Pinpoint the cell where the given text exists, returning its [x, y] midpoint coordinate. 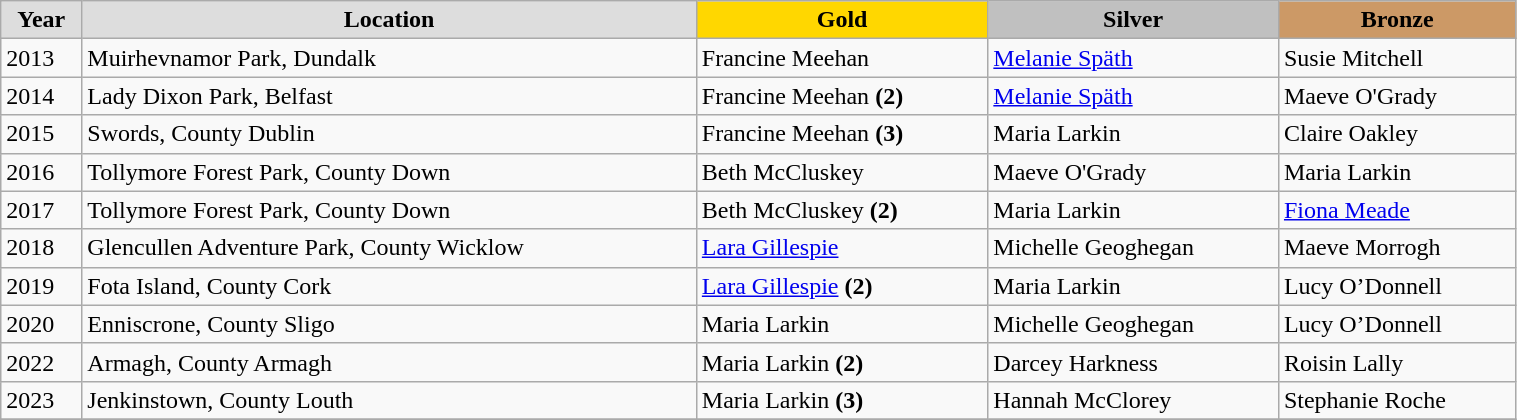
Lara Gillespie (2) [842, 286]
2023 [42, 400]
Bronze [1397, 20]
Armagh, County Armagh [390, 362]
Enniscrone, County Sligo [390, 324]
Location [390, 20]
Darcey Harkness [1134, 362]
Roisin Lally [1397, 362]
Lara Gillespie [842, 248]
Hannah McClorey [1134, 400]
2022 [42, 362]
2013 [42, 58]
Muirhevnamor Park, Dundalk [390, 58]
Stephanie Roche [1397, 400]
Lady Dixon Park, Belfast [390, 96]
Claire Oakley [1397, 134]
Maeve Morrogh [1397, 248]
Silver [1134, 20]
2019 [42, 286]
Glencullen Adventure Park, County Wicklow [390, 248]
Fiona Meade [1397, 210]
Beth McCluskey [842, 172]
2018 [42, 248]
Maria Larkin (2) [842, 362]
Jenkinstown, County Louth [390, 400]
2016 [42, 172]
Francine Meehan (2) [842, 96]
Maria Larkin (3) [842, 400]
2020 [42, 324]
Year [42, 20]
Beth McCluskey (2) [842, 210]
Susie Mitchell [1397, 58]
2017 [42, 210]
Swords, County Dublin [390, 134]
Francine Meehan (3) [842, 134]
Gold [842, 20]
Fota Island, County Cork [390, 286]
2014 [42, 96]
Francine Meehan [842, 58]
2015 [42, 134]
